Scan for the cell matching the given text and deliver its [x, y] coordinate at center. 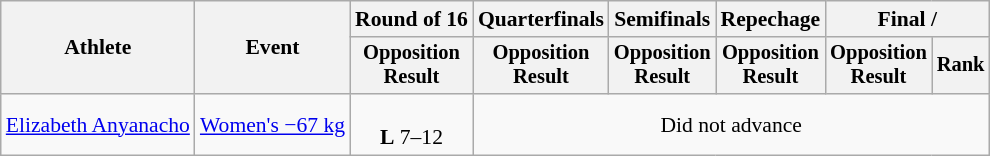
Quarterfinals [541, 19]
Final / [907, 19]
Did not advance [731, 124]
Elizabeth Anyanacho [98, 124]
L 7–12 [412, 124]
Semifinals [662, 19]
Athlete [98, 48]
Repechage [771, 19]
Round of 16 [412, 19]
Event [272, 48]
Rank [961, 66]
Women's −67 kg [272, 124]
